Locate the cell with the specified text and output its (x, y) center coordinate. 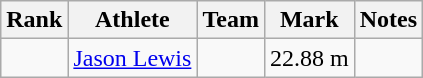
Rank (34, 20)
Notes (388, 20)
Team (231, 20)
22.88 m (309, 58)
Athlete (132, 20)
Mark (309, 20)
Jason Lewis (132, 58)
